Output the [X, Y] coordinate of the center of the cell containing the given text.  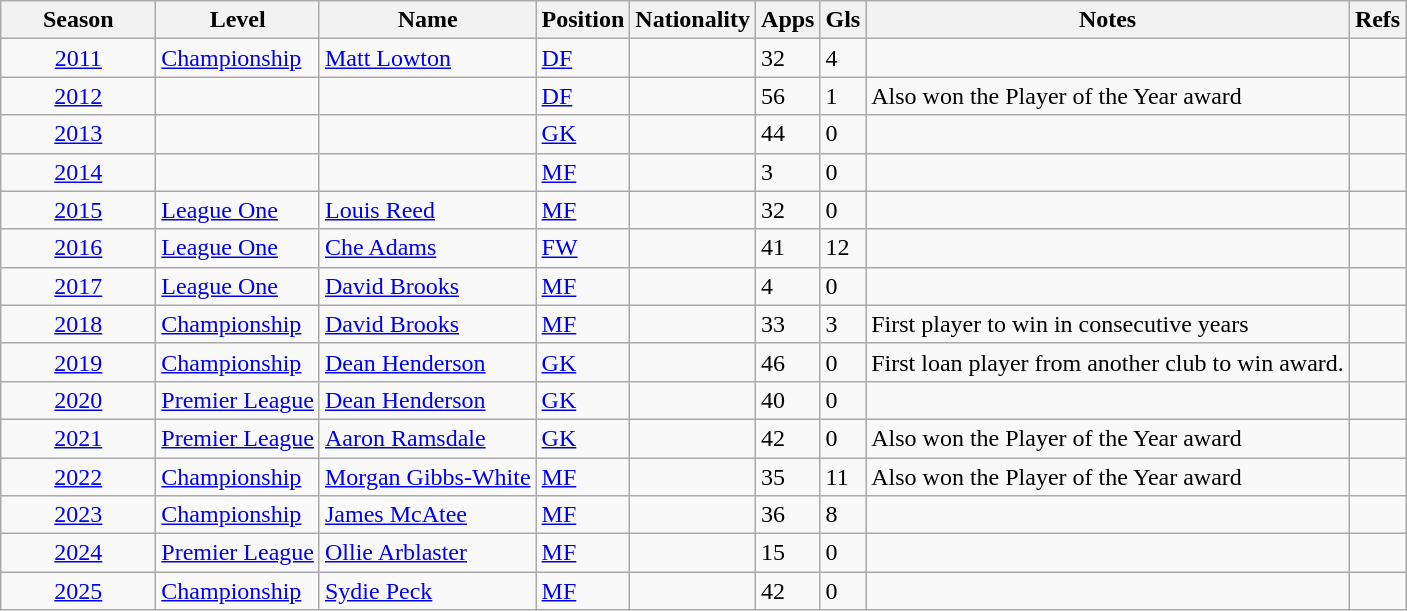
11 [843, 477]
8 [843, 515]
First player to win in consecutive years [1108, 324]
Sydie Peck [428, 591]
2023 [78, 515]
56 [788, 96]
2022 [78, 477]
Matt Lowton [428, 58]
Morgan Gibbs-White [428, 477]
2019 [78, 362]
2020 [78, 400]
2016 [78, 248]
1 [843, 96]
Aaron Ramsdale [428, 438]
2024 [78, 553]
2013 [78, 134]
Position [583, 20]
44 [788, 134]
40 [788, 400]
2012 [78, 96]
15 [788, 553]
41 [788, 248]
36 [788, 515]
2014 [78, 172]
2017 [78, 286]
2018 [78, 324]
Che Adams [428, 248]
First loan player from another club to win award. [1108, 362]
Level [238, 20]
2021 [78, 438]
Season [78, 20]
Refs [1377, 20]
2011 [78, 58]
46 [788, 362]
Name [428, 20]
2015 [78, 210]
Gls [843, 20]
Apps [788, 20]
2025 [78, 591]
FW [583, 248]
Nationality [693, 20]
Notes [1108, 20]
James McAtee [428, 515]
33 [788, 324]
Ollie Arblaster [428, 553]
12 [843, 248]
Louis Reed [428, 210]
35 [788, 477]
